Scan for the cell matching the given text and deliver its [x, y] coordinate at center. 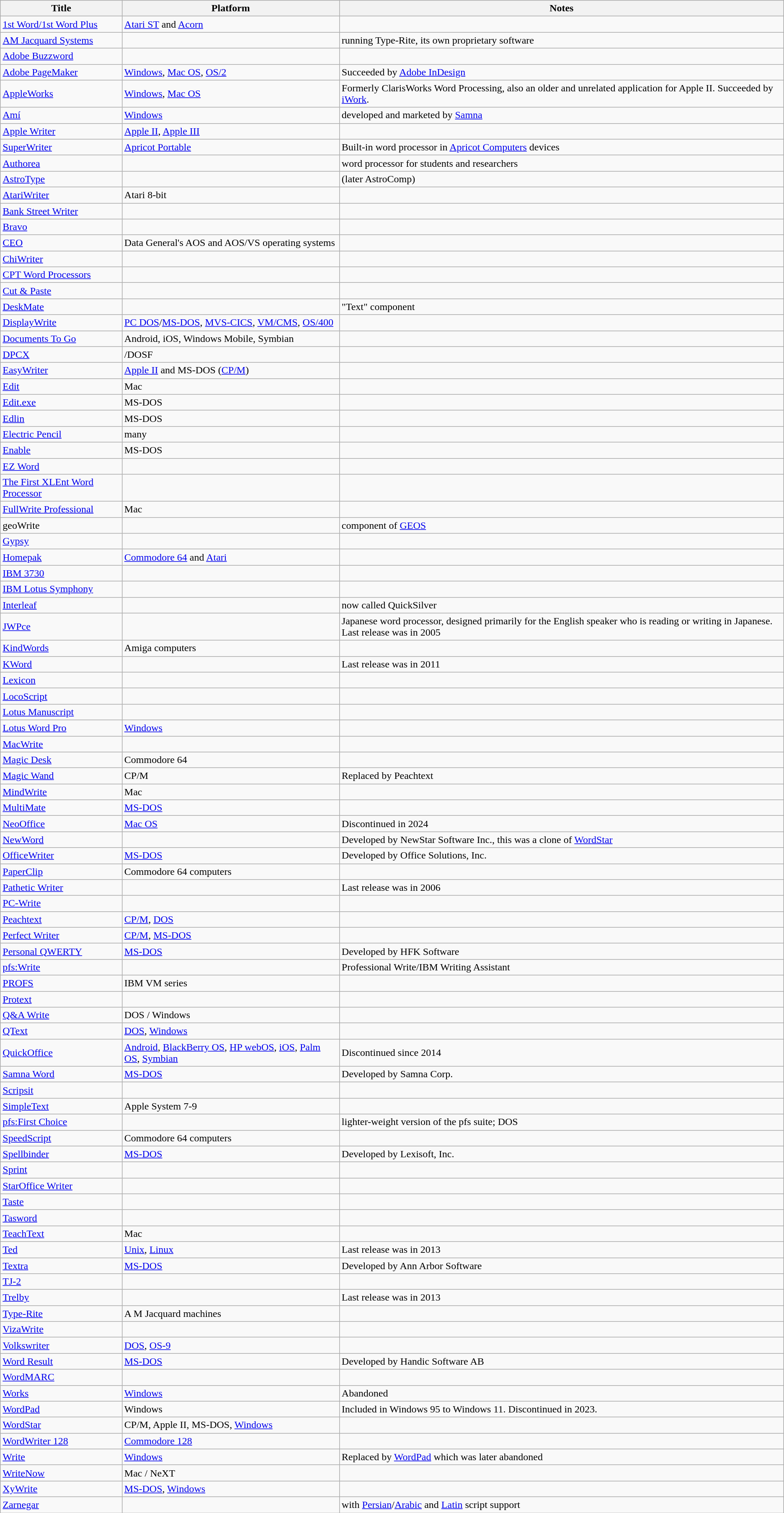
Android, iOS, Windows Mobile, Symbian [230, 339]
many [230, 434]
QuickOffice [61, 1053]
Mac / NeXT [230, 1473]
developed and marketed by Samna [561, 115]
"Text" component [561, 307]
NeoOffice [61, 824]
geoWrite [61, 525]
Discontinued in 2024 [561, 824]
A M Jacquard machines [230, 1314]
Personal QWERTY [61, 951]
Gypsy [61, 541]
1st Word/1st Word Plus [61, 24]
PaperClip [61, 872]
Spellbinder [61, 1154]
Succeeded by Adobe InDesign [561, 72]
lighter-weight version of the pfs suite; DOS [561, 1122]
Notes [561, 8]
Last release was in 2006 [561, 887]
AstroType [61, 179]
Atari 8-bit [230, 195]
Textra [61, 1266]
NewWord [61, 840]
DPCX [61, 354]
Windows, Mac OS, OS/2 [230, 72]
Commodore 64 [230, 760]
Amí [61, 115]
Discontinued since 2014 [561, 1053]
WordWriter 128 [61, 1441]
AM Jacquard Systems [61, 40]
IBM 3730 [61, 573]
with Persian/Arabic and Latin script support [561, 1505]
Sprint [61, 1170]
Perfect Writer [61, 935]
Developed by Handic Software AB [561, 1361]
Type-Rite [61, 1314]
PC DOS/MS-DOS, MVS-CICS, VM/CMS, OS/400 [230, 323]
SpeedScript [61, 1138]
(later AstroComp) [561, 179]
TJ-2 [61, 1282]
CP/M, MS-DOS [230, 935]
Adobe Buzzword [61, 56]
Developed by Lexisoft, Inc. [561, 1154]
Included in Windows 95 to Windows 11. Discontinued in 2023. [561, 1409]
Professional Write/IBM Writing Assistant [561, 967]
Replaced by Peachtext [561, 776]
Works [61, 1393]
Word Result [61, 1361]
Lotus Manuscript [61, 712]
word processor for students and researchers [561, 163]
Atari ST and Acorn [230, 24]
WordMARC [61, 1377]
PC-Write [61, 903]
MacWrite [61, 744]
Lotus Word Pro [61, 728]
Commodore 64 and Atari [230, 557]
Electric Pencil [61, 434]
ChiWriter [61, 259]
Apple II, Apple III [230, 131]
Bravo [61, 227]
Tasword [61, 1218]
Replaced by WordPad which was later abandoned [561, 1457]
Write [61, 1457]
Android, BlackBerry OS, HP webOS, iOS, Palm OS, Symbian [230, 1053]
DOS, Windows [230, 1031]
Pathetic Writer [61, 887]
Last release was in 2011 [561, 664]
FullWrite Professional [61, 510]
Edit [61, 386]
WordStar [61, 1425]
DeskMate [61, 307]
Mac OS [230, 824]
running Type-Rite, its own proprietary software [561, 40]
WordPad [61, 1409]
Taste [61, 1202]
EZ Word [61, 466]
EasyWriter [61, 370]
Windows, Mac OS [230, 94]
pfs:First Choice [61, 1122]
Volkswriter [61, 1345]
Ted [61, 1249]
Apple System 7-9 [230, 1106]
OfficeWriter [61, 856]
Lexicon [61, 680]
MultiMate [61, 808]
CP/M, Apple II, MS-DOS, Windows [230, 1425]
Unix, Linux [230, 1249]
Apple Writer [61, 131]
Protext [61, 999]
The First XLEnt Word Processor [61, 488]
Homepak [61, 557]
XyWrite [61, 1489]
Formerly ClarisWorks Word Processing, also an older and unrelated application for Apple II. Succeeded by iWork. [561, 94]
Enable [61, 450]
Cut & Paste [61, 291]
Developed by Samna Corp. [561, 1074]
Amiga computers [230, 648]
Interleaf [61, 605]
AppleWorks [61, 94]
TeachText [61, 1234]
QText [61, 1031]
Developed by HFK Software [561, 951]
Magic Wand [61, 776]
CEO [61, 243]
CP/M [230, 776]
WriteNow [61, 1473]
now called QuickSilver [561, 605]
CP/M, DOS [230, 919]
JWPce [61, 627]
Authorea [61, 163]
Zarnegar [61, 1505]
Built-in word processor in Apricot Computers devices [561, 147]
AtariWriter [61, 195]
DOS, OS-9 [230, 1345]
Title [61, 8]
pfs:Write [61, 967]
Q&A Write [61, 1015]
CPT Word Processors [61, 275]
Data General's AOS and AOS/VS operating systems [230, 243]
Edit.exe [61, 402]
Documents To Go [61, 339]
Peachtext [61, 919]
VizaWrite [61, 1329]
DisplayWrite [61, 323]
SimpleText [61, 1106]
Apricot Portable [230, 147]
IBM VM series [230, 983]
SuperWriter [61, 147]
Adobe PageMaker [61, 72]
IBM Lotus Symphony [61, 589]
LocoScript [61, 696]
Samna Word [61, 1074]
Japanese word processor, designed primarily for the English speaker who is reading or writing in Japanese. Last release was in 2005 [561, 627]
component of GEOS [561, 525]
MindWrite [61, 792]
/DOSF [230, 354]
Platform [230, 8]
Bank Street Writer [61, 211]
Scripsit [61, 1090]
Abandoned [561, 1393]
Developed by NewStar Software Inc., this was a clone of WordStar [561, 840]
Magic Desk [61, 760]
DOS / Windows [230, 1015]
Apple II and MS-DOS (CP/M) [230, 370]
Trelby [61, 1298]
Commodore 128 [230, 1441]
StarOffice Writer [61, 1186]
Developed by Office Solutions, Inc. [561, 856]
Developed by Ann Arbor Software [561, 1266]
MS-DOS, Windows [230, 1489]
KindWords [61, 648]
Edlin [61, 418]
KWord [61, 664]
PROFS [61, 983]
